Return the [x, y] coordinate for the center point of the cell that contains the specified text.  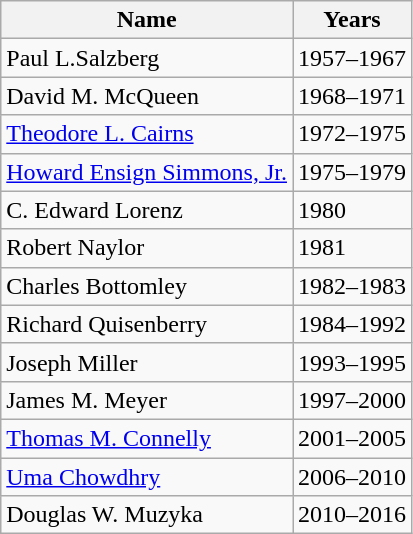
Name [147, 20]
1984–1992 [352, 324]
1997–2000 [352, 400]
Joseph Miller [147, 362]
1972–1975 [352, 134]
Douglas W. Muzyka [147, 515]
2006–2010 [352, 477]
1980 [352, 210]
Richard Quisenberry [147, 324]
Years [352, 20]
Thomas M. Connelly [147, 438]
James M. Meyer [147, 400]
Howard Ensign Simmons, Jr. [147, 172]
Robert Naylor [147, 248]
Charles Bottomley [147, 286]
1968–1971 [352, 96]
Theodore L. Cairns [147, 134]
1975–1979 [352, 172]
1981 [352, 248]
2010–2016 [352, 515]
2001–2005 [352, 438]
1993–1995 [352, 362]
1957–1967 [352, 58]
Paul L.Salzberg [147, 58]
David M. McQueen [147, 96]
Uma Chowdhry [147, 477]
C. Edward Lorenz [147, 210]
1982–1983 [352, 286]
